Capture the cell that displays the provided text and extract its [X, Y] central coordinate. 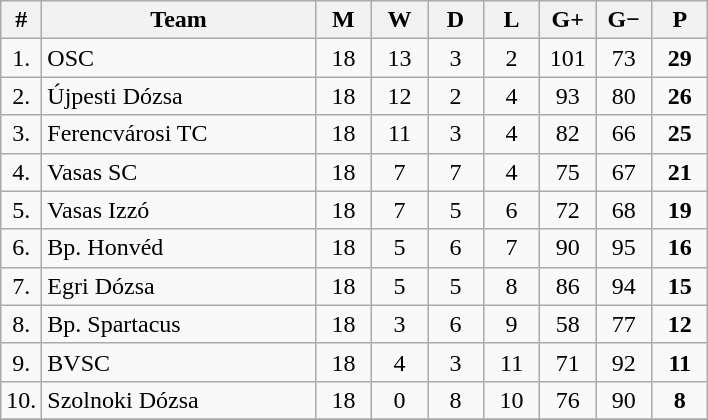
Vasas Izzó [179, 210]
Szolnoki Dózsa [179, 400]
68 [624, 210]
92 [624, 362]
95 [624, 248]
G+ [568, 20]
93 [568, 96]
29 [680, 58]
4. [22, 172]
26 [680, 96]
Vasas SC [179, 172]
6. [22, 248]
P [680, 20]
15 [680, 286]
72 [568, 210]
7. [22, 286]
58 [568, 324]
10 [512, 400]
W [399, 20]
BVSC [179, 362]
101 [568, 58]
Egri Dózsa [179, 286]
19 [680, 210]
25 [680, 134]
67 [624, 172]
94 [624, 286]
L [512, 20]
Bp. Honvéd [179, 248]
1. [22, 58]
86 [568, 286]
2. [22, 96]
D [456, 20]
13 [399, 58]
5. [22, 210]
OSC [179, 58]
80 [624, 96]
# [22, 20]
73 [624, 58]
9. [22, 362]
77 [624, 324]
M [343, 20]
66 [624, 134]
9 [512, 324]
71 [568, 362]
Ferencvárosi TC [179, 134]
0 [399, 400]
76 [568, 400]
8. [22, 324]
82 [568, 134]
Bp. Spartacus [179, 324]
Újpesti Dózsa [179, 96]
16 [680, 248]
G− [624, 20]
21 [680, 172]
10. [22, 400]
75 [568, 172]
Team [179, 20]
3. [22, 134]
